Find where the given text appears and provide that cell's center as (X, Y) coordinate. 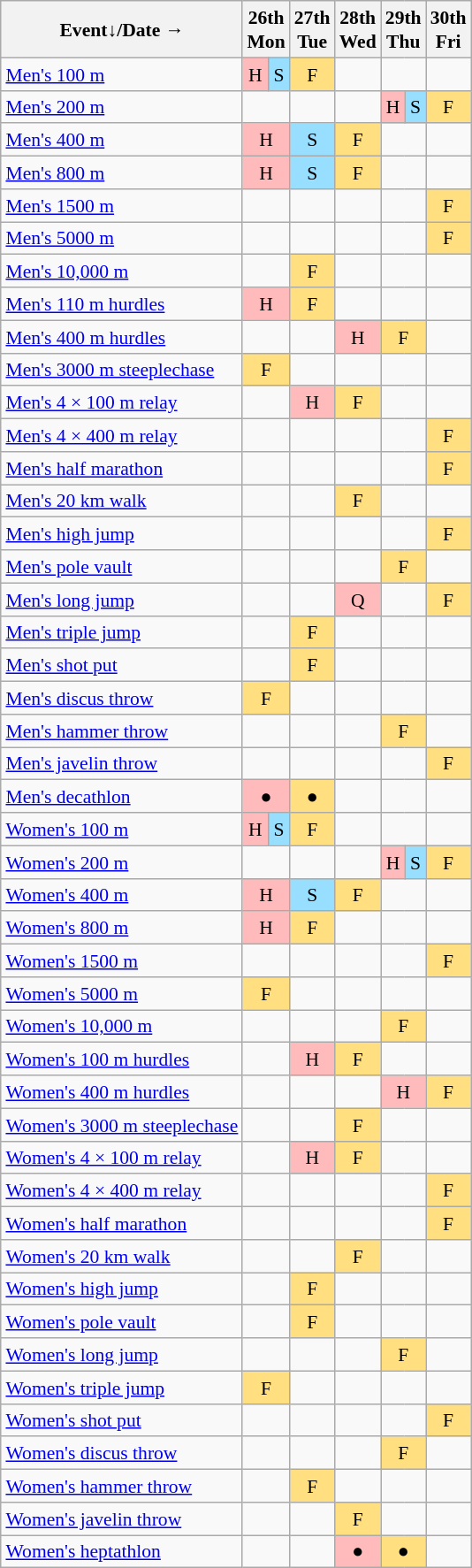
Men's 5000 m (122, 237)
Q (358, 600)
Women's 5000 m (122, 992)
Women's pole vault (122, 1321)
Men's triple jump (122, 631)
Men's pole vault (122, 566)
Women's 100 m hurdles (122, 1059)
Men's 800 m (122, 172)
Men's 3000 m steeplechase (122, 370)
Men's 4 × 400 m relay (122, 435)
Women's javelin throw (122, 1518)
Men's half marathon (122, 467)
Men's discus throw (122, 697)
Men's 10,000 m (122, 271)
Women's 200 m (122, 861)
Men's 400 m (122, 140)
Men's 20 km walk (122, 501)
27thTue (313, 29)
Men's hammer throw (122, 730)
Women's 10,000 m (122, 1026)
Men's 1500 m (122, 205)
26thMon (265, 29)
Men's 200 m (122, 106)
Women's 4 × 400 m relay (122, 1190)
30thFri (449, 29)
Women's hammer throw (122, 1486)
Men's 4 × 100 m relay (122, 402)
Men's long jump (122, 600)
Women's 4 × 100 m relay (122, 1157)
Men's 400 m hurdles (122, 336)
Women's long jump (122, 1355)
Event↓/Date → (122, 29)
28thWed (358, 29)
Women's triple jump (122, 1387)
Women's 1500 m (122, 960)
Men's 100 m (122, 74)
Women's high jump (122, 1288)
29thThu (403, 29)
Women's 400 m hurdles (122, 1091)
Men's javelin throw (122, 762)
Men's decathlon (122, 796)
Men's shot put (122, 665)
Women's heptathlon (122, 1551)
Men's 110 m hurdles (122, 304)
Women's half marathon (122, 1222)
Women's 800 m (122, 927)
Women's 400 m (122, 895)
Women's 20 km walk (122, 1256)
Women's 100 m (122, 830)
Women's discus throw (122, 1452)
Women's 3000 m steeplechase (122, 1125)
Men's high jump (122, 534)
Women's shot put (122, 1420)
